Extract the [x, y] coordinate from the center of the cell holding the provided text.  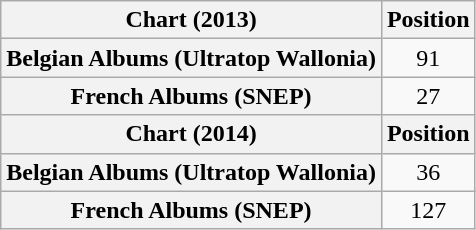
36 [428, 172]
Chart (2014) [192, 134]
Chart (2013) [192, 20]
27 [428, 96]
127 [428, 210]
91 [428, 58]
